Search for the cell housing the specified text and yield its [x, y] center coordinate. 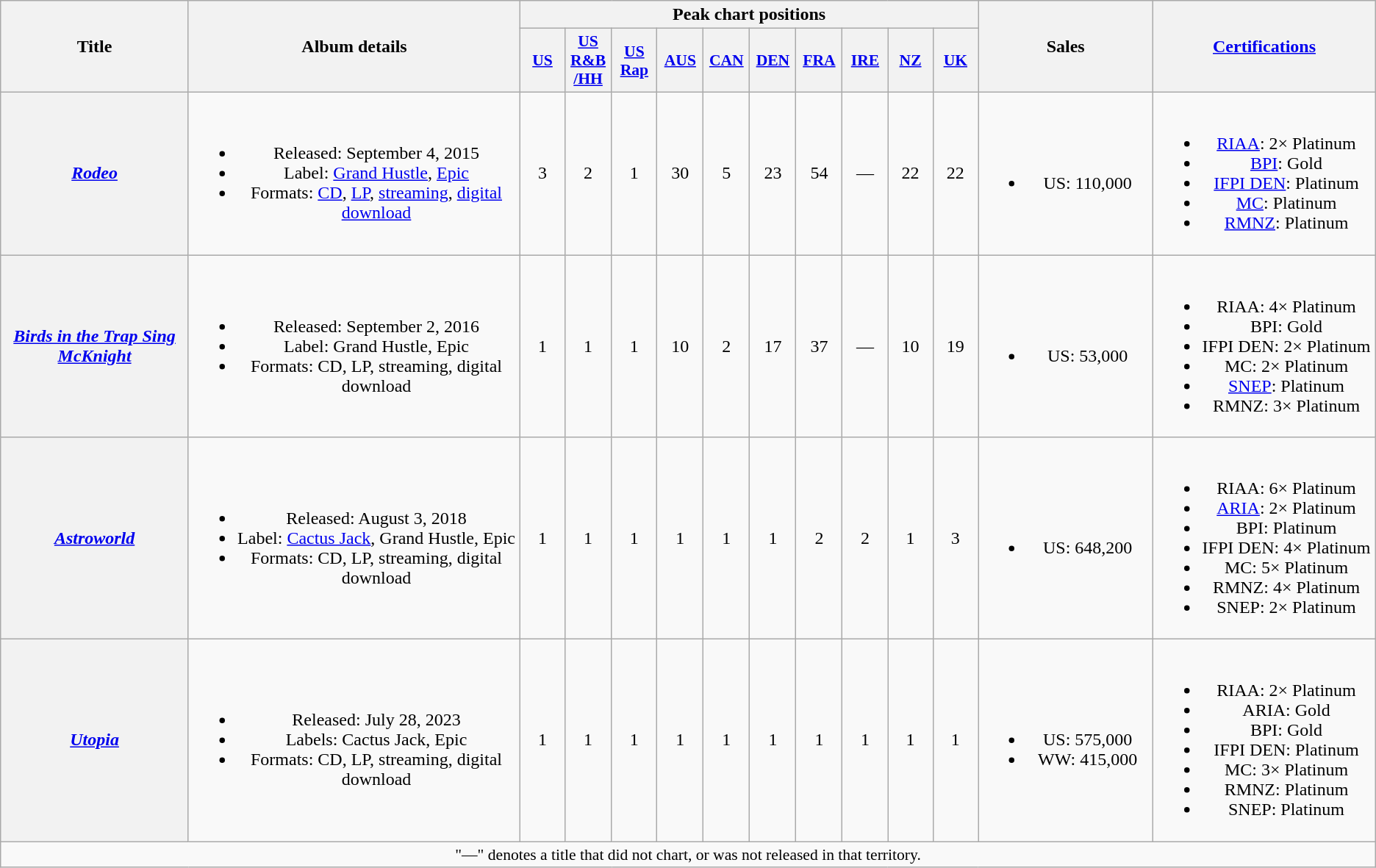
Certifications [1264, 47]
Released: September 4, 2015Label: Grand Hustle, EpicFormats: CD, LP, streaming, digital download [354, 173]
37 [819, 345]
Astroworld [95, 538]
US [542, 60]
FRA [819, 60]
Title [95, 47]
RIAA: 2× PlatinumARIA: GoldBPI: GoldIFPI DEN: PlatinumMC: 3× PlatinumRMNZ: PlatinumSNEP: Platinum [1264, 741]
RIAA: 6× PlatinumARIA: 2× PlatinumBPI: PlatinumIFPI DEN: 4× PlatinumMC: 5× PlatinumRMNZ: 4× PlatinumSNEP: 2× Platinum [1264, 538]
US: 53,000 [1066, 345]
Peak chart positions [750, 15]
54 [819, 173]
Utopia [95, 741]
Album details [354, 47]
AUS [681, 60]
Released: September 2, 2016Label: Grand Hustle, EpicFormats: CD, LP, streaming, digital download [354, 345]
IRE [865, 60]
USR&B/HH [588, 60]
UK [956, 60]
Released: July 28, 2023Labels: Cactus Jack, EpicFormats: CD, LP, streaming, digital download [354, 741]
"—" denotes a title that did not chart, or was not released in that territory. [688, 855]
RIAA: 4× PlatinumBPI: GoldIFPI DEN: 2× PlatinumMC: 2× PlatinumSNEP: PlatinumRMNZ: 3× Platinum [1264, 345]
23 [773, 173]
Birds in the Trap Sing McKnight [95, 345]
Released: August 3, 2018Label: Cactus Jack, Grand Hustle, EpicFormats: CD, LP, streaming, digital download [354, 538]
Rodeo [95, 173]
5 [726, 173]
Sales [1066, 47]
19 [956, 345]
US: 110,000 [1066, 173]
DEN [773, 60]
30 [681, 173]
US: 648,200 [1066, 538]
NZ [910, 60]
CAN [726, 60]
17 [773, 345]
US: 575,000WW: 415,000 [1066, 741]
US Rap [634, 60]
RIAA: 2× PlatinumBPI: GoldIFPI DEN: PlatinumMC: PlatinumRMNZ: Platinum [1264, 173]
